Return the (x, y) coordinate for the center point of the cell that contains the specified text.  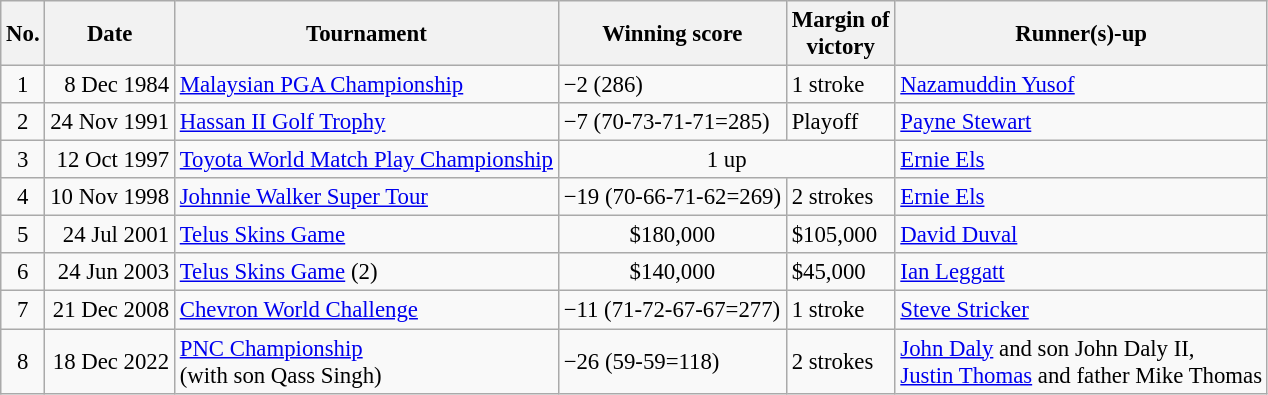
18 Dec 2022 (110, 362)
7 (23, 310)
8 Dec 1984 (110, 85)
Ian Leggatt (1081, 273)
−26 (59-59=118) (672, 362)
Chevron World Challenge (366, 310)
10 Nov 1998 (110, 197)
24 Nov 1991 (110, 122)
−2 (286) (672, 85)
−11 (71-72-67-67=277) (672, 310)
$45,000 (840, 273)
24 Jun 2003 (110, 273)
John Daly and son John Daly II, Justin Thomas and father Mike Thomas (1081, 362)
Margin ofvictory (840, 34)
−19 (70-66-71-62=269) (672, 197)
Playoff (840, 122)
Telus Skins Game (366, 235)
Steve Stricker (1081, 310)
Telus Skins Game (2) (366, 273)
$180,000 (672, 235)
Malaysian PGA Championship (366, 85)
Nazamuddin Yusof (1081, 85)
21 Dec 2008 (110, 310)
Payne Stewart (1081, 122)
−7 (70-73-71-71=285) (672, 122)
12 Oct 1997 (110, 160)
Winning score (672, 34)
4 (23, 197)
3 (23, 160)
Toyota World Match Play Championship (366, 160)
Hassan II Golf Trophy (366, 122)
Date (110, 34)
1 (23, 85)
PNC Championship(with son Qass Singh) (366, 362)
No. (23, 34)
David Duval (1081, 235)
$140,000 (672, 273)
2 (23, 122)
1 up (726, 160)
24 Jul 2001 (110, 235)
Tournament (366, 34)
$105,000 (840, 235)
Johnnie Walker Super Tour (366, 197)
5 (23, 235)
6 (23, 273)
Runner(s)-up (1081, 34)
8 (23, 362)
